Locate the cell with the specified text and output its (x, y) center coordinate. 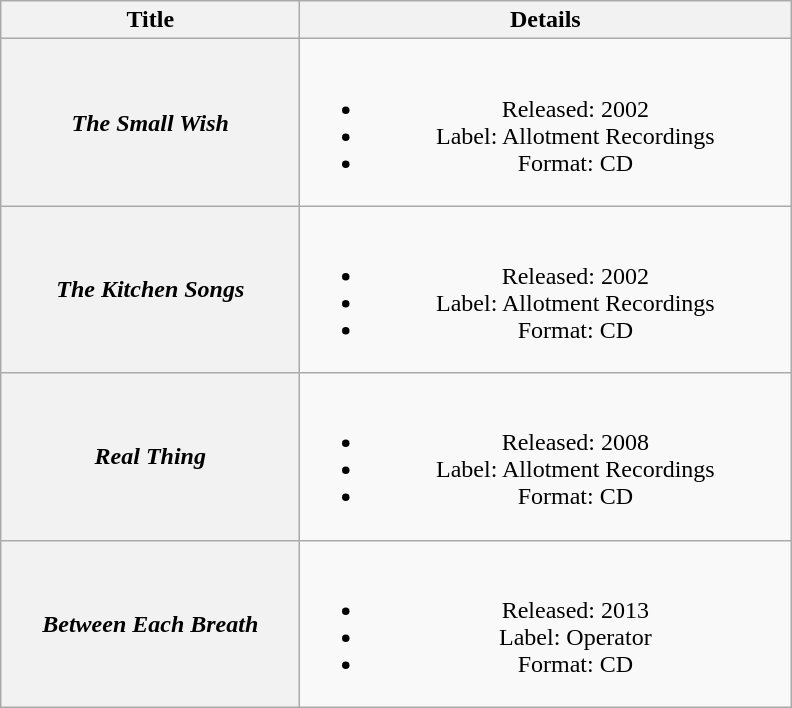
Real Thing (150, 456)
Details (546, 20)
The Small Wish (150, 122)
Released: 2013Label: OperatorFormat: CD (546, 624)
Released: 2008Label: Allotment RecordingsFormat: CD (546, 456)
The Kitchen Songs (150, 290)
Title (150, 20)
Between Each Breath (150, 624)
